Locate the cell with the specified text and output its [x, y] center coordinate. 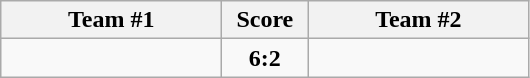
Team #2 [418, 20]
Score [265, 20]
6:2 [265, 58]
Team #1 [112, 20]
